Return the [X, Y] coordinate for the center point of the cell that contains the specified text.  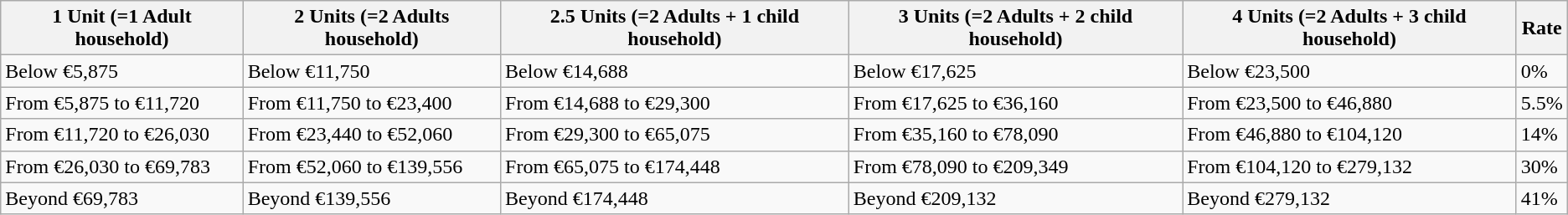
From €104,120 to €279,132 [1349, 166]
From €14,688 to €29,300 [675, 103]
From €23,500 to €46,880 [1349, 103]
Beyond €69,783 [122, 198]
Below €23,500 [1349, 71]
Below €11,750 [372, 71]
From €11,750 to €23,400 [372, 103]
3 Units (=2 Adults + 2 child household) [1015, 28]
From €46,880 to €104,120 [1349, 135]
From €17,625 to €36,160 [1015, 103]
14% [1541, 135]
0% [1541, 71]
Below €14,688 [675, 71]
From €26,030 to €69,783 [122, 166]
1 Unit (=1 Adult household) [122, 28]
From €11,720 to €26,030 [122, 135]
5.5% [1541, 103]
From €78,090 to €209,349 [1015, 166]
From €23,440 to €52,060 [372, 135]
41% [1541, 198]
From €65,075 to €174,448 [675, 166]
Beyond €279,132 [1349, 198]
Below €17,625 [1015, 71]
Rate [1541, 28]
From €5,875 to €11,720 [122, 103]
Beyond €174,448 [675, 198]
From €35,160 to €78,090 [1015, 135]
Beyond €139,556 [372, 198]
30% [1541, 166]
Below €5,875 [122, 71]
4 Units (=2 Adults + 3 child household) [1349, 28]
2 Units (=2 Adults household) [372, 28]
From €29,300 to €65,075 [675, 135]
Beyond €209,132 [1015, 198]
From €52,060 to €139,556 [372, 166]
2.5 Units (=2 Adults + 1 child household) [675, 28]
